Locate the cell with the specified text and output its (X, Y) center coordinate. 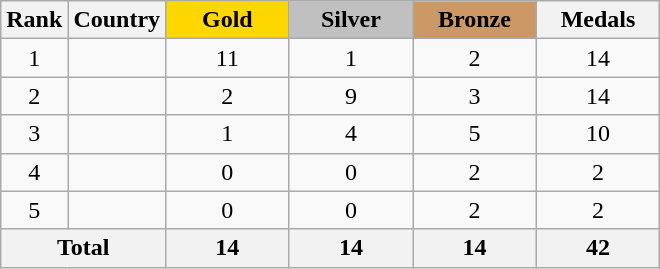
Rank (34, 20)
Country (117, 20)
Silver (351, 20)
Gold (228, 20)
10 (598, 134)
42 (598, 248)
11 (228, 58)
Bronze (475, 20)
9 (351, 96)
Total (84, 248)
Medals (598, 20)
